Locate the cell with the specified text and output its (X, Y) center coordinate. 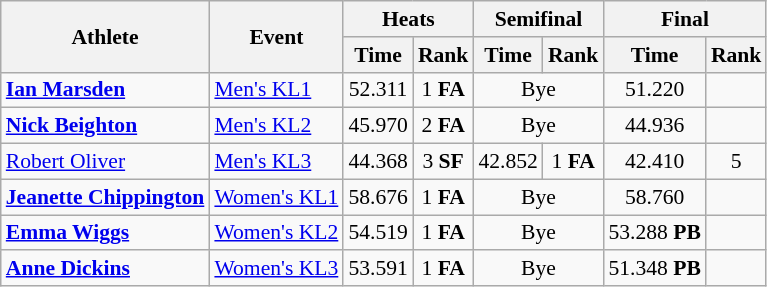
Final (684, 19)
Women's KL2 (276, 233)
3 SF (444, 162)
51.348 PB (654, 269)
5 (736, 162)
Men's KL2 (276, 126)
58.760 (654, 197)
Athlete (106, 36)
51.220 (654, 90)
2 FA (444, 126)
Women's KL3 (276, 269)
Anne Dickins (106, 269)
Women's KL1 (276, 197)
Jeanette Chippington (106, 197)
42.410 (654, 162)
52.311 (378, 90)
Ian Marsden (106, 90)
45.970 (378, 126)
Emma Wiggs (106, 233)
Heats (408, 19)
Men's KL3 (276, 162)
44.936 (654, 126)
42.852 (508, 162)
44.368 (378, 162)
54.519 (378, 233)
53.288 PB (654, 233)
Semifinal (538, 19)
58.676 (378, 197)
Robert Oliver (106, 162)
Men's KL1 (276, 90)
Nick Beighton (106, 126)
Event (276, 36)
53.591 (378, 269)
